Return [X, Y] of the center of cell containing provided text 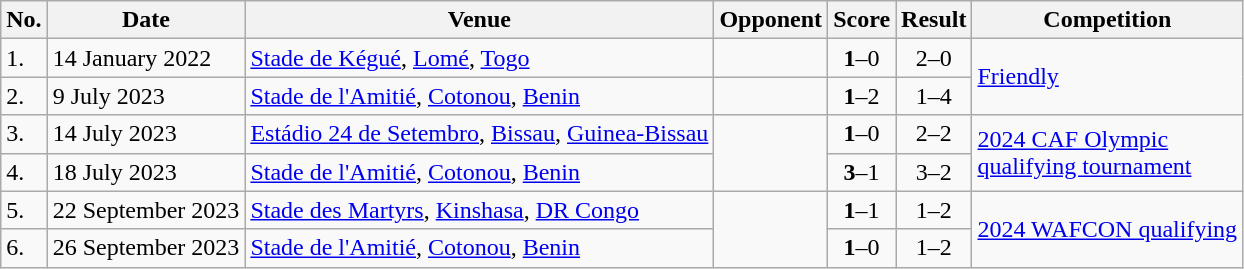
Estádio 24 de Setembro, Bissau, Guinea-Bissau [480, 134]
14 January 2022 [146, 58]
2–2 [934, 134]
5. [24, 210]
4. [24, 172]
3–2 [934, 172]
3–1 [862, 172]
3. [24, 134]
No. [24, 20]
Result [934, 20]
Venue [480, 20]
Competition [1108, 20]
2. [24, 96]
2024 WAFCON qualifying [1108, 229]
26 September 2023 [146, 248]
6. [24, 248]
1. [24, 58]
Opponent [771, 20]
Stade des Martyrs, Kinshasa, DR Congo [480, 210]
2–0 [934, 58]
Date [146, 20]
1–1 [862, 210]
18 July 2023 [146, 172]
Friendly [1108, 77]
22 September 2023 [146, 210]
Stade de Kégué, Lomé, Togo [480, 58]
14 July 2023 [146, 134]
1–4 [934, 96]
9 July 2023 [146, 96]
Score [862, 20]
2024 CAF Olympicqualifying tournament [1108, 153]
